Output the [x, y] coordinate of the center of the cell containing the given text.  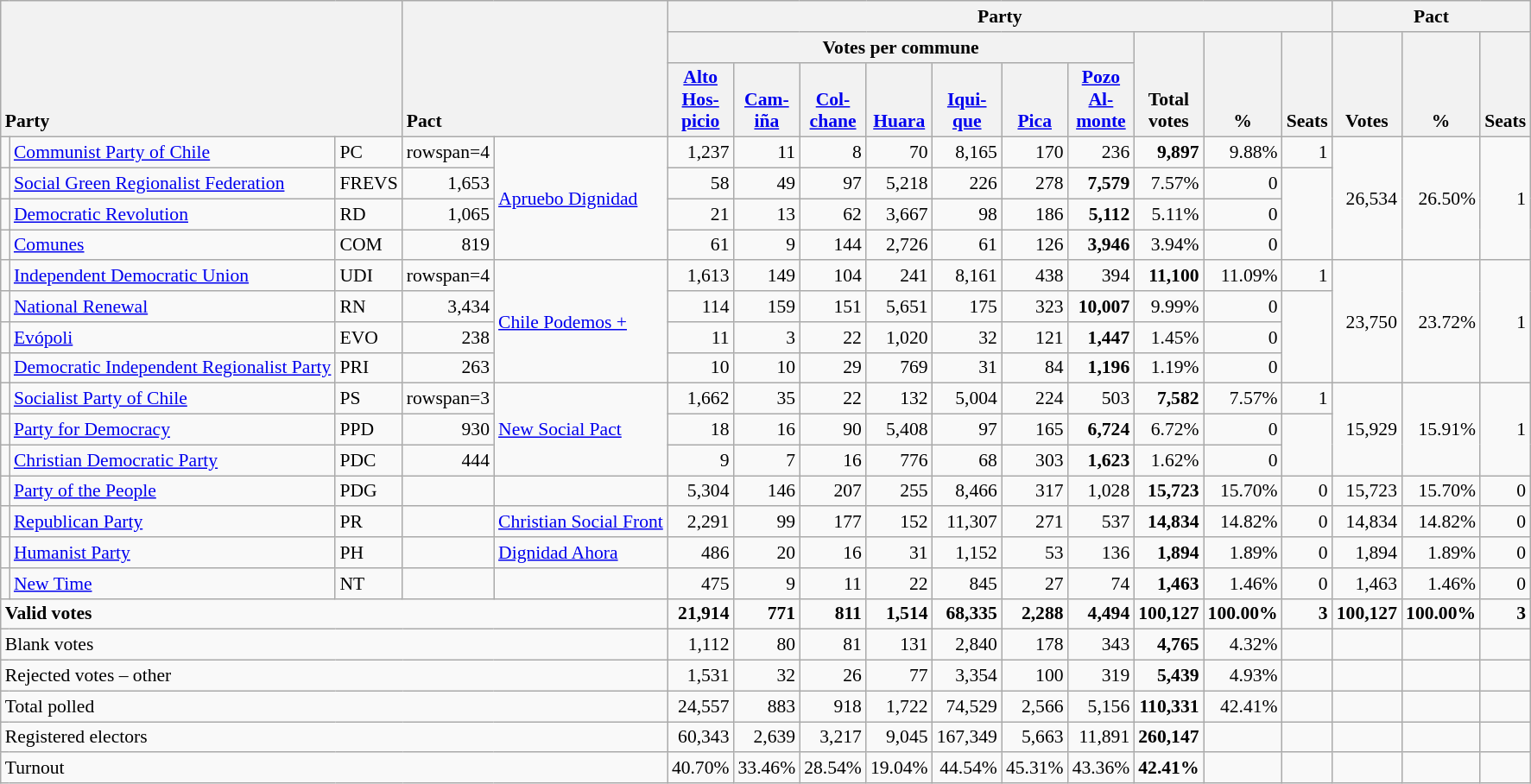
6,724 [1102, 430]
33.46% [767, 768]
Democratic Revolution [173, 214]
PH [368, 553]
EVO [368, 338]
Republican Party [173, 522]
AltoHos-picio [701, 100]
Communist Party of Chile [173, 153]
Votes [1367, 85]
121 [1034, 338]
159 [767, 307]
68 [967, 460]
24,557 [701, 706]
1,028 [1102, 491]
226 [967, 184]
Socialist Party of Chile [173, 399]
UDI [368, 276]
99 [767, 522]
Iqui-que [967, 100]
44.54% [967, 768]
2,639 [767, 737]
255 [900, 491]
PDG [368, 491]
1,662 [701, 399]
186 [1034, 214]
883 [767, 706]
149 [767, 276]
260,147 [1168, 737]
58 [701, 184]
3,217 [832, 737]
317 [1034, 491]
136 [1102, 553]
9.99% [1168, 307]
23.72% [1440, 322]
19.04% [900, 768]
Independent Democratic Union [173, 276]
167,349 [967, 737]
207 [832, 491]
26 [832, 676]
236 [1102, 153]
27 [1034, 584]
1,722 [900, 706]
Party for Democracy [173, 430]
811 [832, 614]
278 [1034, 184]
PDC [368, 460]
5,218 [900, 184]
21 [701, 214]
National Renewal [173, 307]
Christian Social Front [580, 522]
Cam-iña [767, 100]
819 [448, 245]
11.09% [1243, 276]
3,946 [1102, 245]
4,494 [1102, 614]
146 [767, 491]
1.45% [1168, 338]
FREVS [368, 184]
7 [767, 460]
11,307 [967, 522]
132 [900, 399]
5,304 [701, 491]
9,045 [900, 737]
1,112 [701, 645]
177 [832, 522]
930 [448, 430]
21,914 [701, 614]
5,651 [900, 307]
537 [1102, 522]
2,566 [1034, 706]
Total polled [334, 706]
9.88% [1243, 153]
238 [448, 338]
43.36% [1102, 768]
11,100 [1168, 276]
144 [832, 245]
68,335 [967, 614]
1,613 [701, 276]
74,529 [967, 706]
40.70% [701, 768]
845 [967, 584]
35 [767, 399]
New Social Pact [580, 430]
110,331 [1168, 706]
241 [900, 276]
7,579 [1102, 184]
343 [1102, 645]
Pica [1034, 100]
9,897 [1168, 153]
Evópoli [173, 338]
45.31% [1034, 768]
60,343 [701, 737]
178 [1034, 645]
165 [1034, 430]
2,291 [701, 522]
3,667 [900, 214]
1,653 [448, 184]
29 [832, 368]
438 [1034, 276]
10,007 [1102, 307]
1.62% [1168, 460]
84 [1034, 368]
rowspan=3 [448, 399]
1,152 [967, 553]
152 [900, 522]
503 [1102, 399]
Comunes [173, 245]
5,004 [967, 399]
80 [767, 645]
Humanist Party [173, 553]
5,156 [1102, 706]
15,929 [1367, 430]
Social Green Regionalist Federation [173, 184]
11,891 [1102, 737]
Totalvotes [1168, 85]
5,408 [900, 430]
13 [767, 214]
1,065 [448, 214]
126 [1034, 245]
1,196 [1102, 368]
394 [1102, 276]
7,582 [1168, 399]
1,531 [701, 676]
263 [448, 368]
486 [701, 553]
Turnout [334, 768]
5.11% [1168, 214]
15.91% [1440, 430]
3,354 [967, 676]
Chile Podemos + [580, 322]
PC [368, 153]
98 [967, 214]
303 [1034, 460]
New Time [173, 584]
PPD [368, 430]
26.50% [1440, 199]
Col-chane [832, 100]
175 [967, 307]
1.19% [1168, 368]
6.72% [1168, 430]
77 [900, 676]
23,750 [1367, 322]
53 [1034, 553]
1,020 [900, 338]
PRI [368, 368]
1,514 [900, 614]
151 [832, 307]
104 [832, 276]
2,840 [967, 645]
Huara [900, 100]
Dignidad Ahora [580, 553]
81 [832, 645]
170 [1034, 153]
Rejected votes – other [334, 676]
COM [368, 245]
Christian Democratic Party [173, 460]
776 [900, 460]
NT [368, 584]
Registered electors [334, 737]
Party of the People [173, 491]
4.32% [1243, 645]
Blank votes [334, 645]
475 [701, 584]
3.94% [1168, 245]
1,237 [701, 153]
PR [368, 522]
771 [767, 614]
18 [701, 430]
Democratic Independent Regionalist Party [173, 368]
Apruebo Dignidad [580, 199]
769 [900, 368]
PozoAl-monte [1102, 100]
4.93% [1243, 676]
5,439 [1168, 676]
28.54% [832, 768]
5,663 [1034, 737]
918 [832, 706]
20 [767, 553]
224 [1034, 399]
2,288 [1034, 614]
8,161 [967, 276]
8,165 [967, 153]
3,434 [448, 307]
1,623 [1102, 460]
26,534 [1367, 199]
271 [1034, 522]
323 [1034, 307]
444 [448, 460]
PS [368, 399]
RN [368, 307]
114 [701, 307]
131 [900, 645]
8 [832, 153]
Valid votes [334, 614]
74 [1102, 584]
2,726 [900, 245]
90 [832, 430]
49 [767, 184]
8,466 [967, 491]
RD [368, 214]
62 [832, 214]
319 [1102, 676]
4,765 [1168, 645]
5,112 [1102, 214]
100 [1034, 676]
Votes per commune [901, 47]
1,447 [1102, 338]
70 [900, 153]
